Detect which cell encompasses the target text, then output its (x, y) center coordinate. 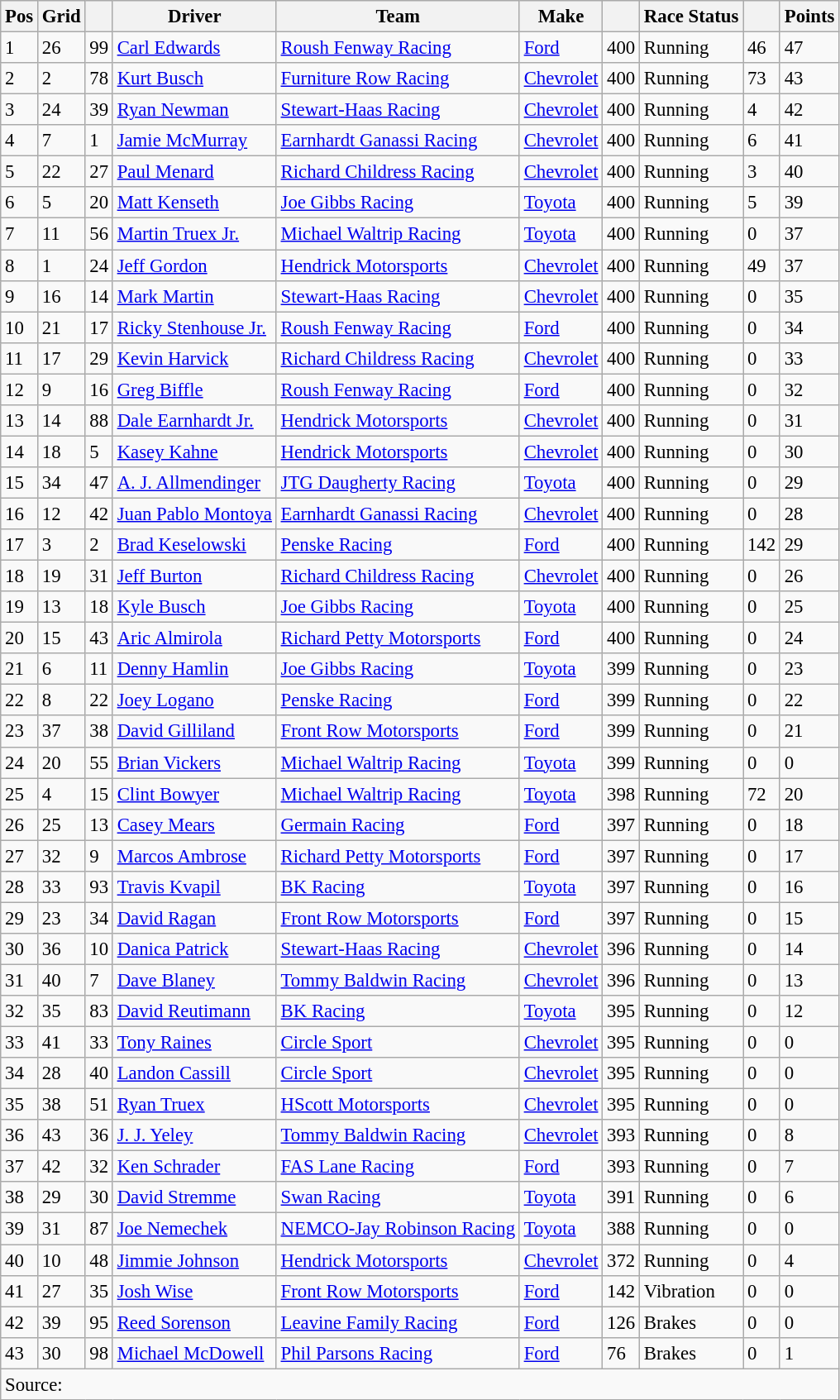
NEMCO-Jay Robinson Racing (398, 1229)
Race Status (691, 17)
Clint Bowyer (194, 794)
99 (99, 48)
David Gilliland (194, 732)
88 (99, 421)
JTG Daugherty Racing (398, 483)
Martin Truex Jr. (194, 234)
388 (622, 1229)
Denny Hamlin (194, 669)
Kasey Kahne (194, 452)
Make (561, 17)
Joe Nemechek (194, 1229)
Phil Parsons Racing (398, 1353)
Leavine Family Racing (398, 1322)
Kevin Harvick (194, 358)
391 (622, 1198)
48 (99, 1260)
46 (762, 48)
Ken Schrader (194, 1167)
Matt Kenseth (194, 203)
Jimmie Johnson (194, 1260)
Jeff Burton (194, 576)
Landon Cassill (194, 1073)
Driver (194, 17)
David Reutimann (194, 1011)
Michael McDowell (194, 1353)
Aric Almirola (194, 638)
Swan Racing (398, 1198)
93 (99, 887)
Ricky Stenhouse Jr. (194, 327)
A. J. Allmendinger (194, 483)
Dave Blaney (194, 980)
98 (99, 1353)
Greg Biffle (194, 389)
Ryan Newman (194, 110)
87 (99, 1229)
51 (99, 1105)
55 (99, 762)
Juan Pablo Montoya (194, 514)
Danica Patrick (194, 949)
56 (99, 234)
Kyle Busch (194, 607)
Josh Wise (194, 1291)
David Stremme (194, 1198)
Tony Raines (194, 1043)
Points (809, 17)
73 (762, 79)
Ryan Truex (194, 1105)
72 (762, 794)
David Ragan (194, 918)
49 (762, 265)
HScott Motorsports (398, 1105)
Paul Menard (194, 172)
Dale Earnhardt Jr. (194, 421)
398 (622, 794)
Source: (420, 1384)
Furniture Row Racing (398, 79)
Brian Vickers (194, 762)
Grid (61, 17)
Team (398, 17)
Jamie McMurray (194, 141)
76 (622, 1353)
Marcos Ambrose (194, 856)
Jeff Gordon (194, 265)
372 (622, 1260)
Pos (20, 17)
83 (99, 1011)
Brad Keselowski (194, 545)
Vibration (691, 1291)
95 (99, 1322)
Germain Racing (398, 824)
Joey Logano (194, 700)
J. J. Yeley (194, 1135)
126 (622, 1322)
Kurt Busch (194, 79)
Travis Kvapil (194, 887)
Mark Martin (194, 296)
78 (99, 79)
Casey Mears (194, 824)
FAS Lane Racing (398, 1167)
Reed Sorenson (194, 1322)
Carl Edwards (194, 48)
